Provide the (X, Y) coordinate of the cell's center where the given text is located.  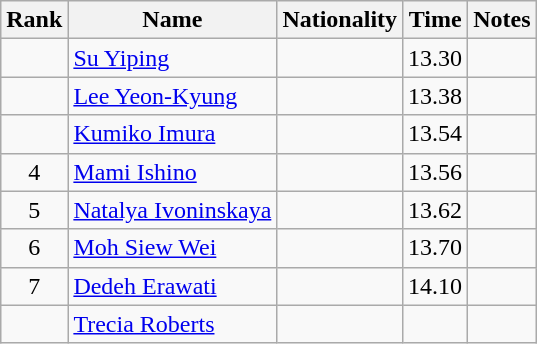
Mami Ishino (172, 172)
Lee Yeon-Kyung (172, 96)
13.38 (436, 96)
13.54 (436, 134)
Rank (34, 20)
4 (34, 172)
7 (34, 286)
13.70 (436, 248)
Time (436, 20)
13.30 (436, 58)
13.62 (436, 210)
Trecia Roberts (172, 324)
Kumiko Imura (172, 134)
6 (34, 248)
Su Yiping (172, 58)
Natalya Ivoninskaya (172, 210)
Nationality (340, 20)
Dedeh Erawati (172, 286)
Notes (502, 20)
Name (172, 20)
13.56 (436, 172)
Moh Siew Wei (172, 248)
14.10 (436, 286)
5 (34, 210)
